For the text-containing cell, return its midpoint in (X, Y) coordinate format. 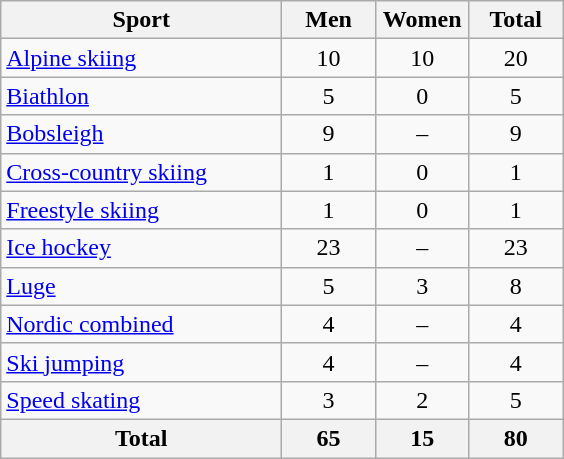
Biathlon (142, 96)
Nordic combined (142, 324)
65 (329, 438)
Sport (142, 20)
Speed skating (142, 400)
20 (516, 58)
Freestyle skiing (142, 210)
8 (516, 286)
Bobsleigh (142, 134)
Women (422, 20)
Cross-country skiing (142, 172)
Men (329, 20)
80 (516, 438)
Luge (142, 286)
Alpine skiing (142, 58)
Ski jumping (142, 362)
15 (422, 438)
Ice hockey (142, 248)
2 (422, 400)
